Pinpoint the cell where the given text exists, returning its (X, Y) midpoint coordinate. 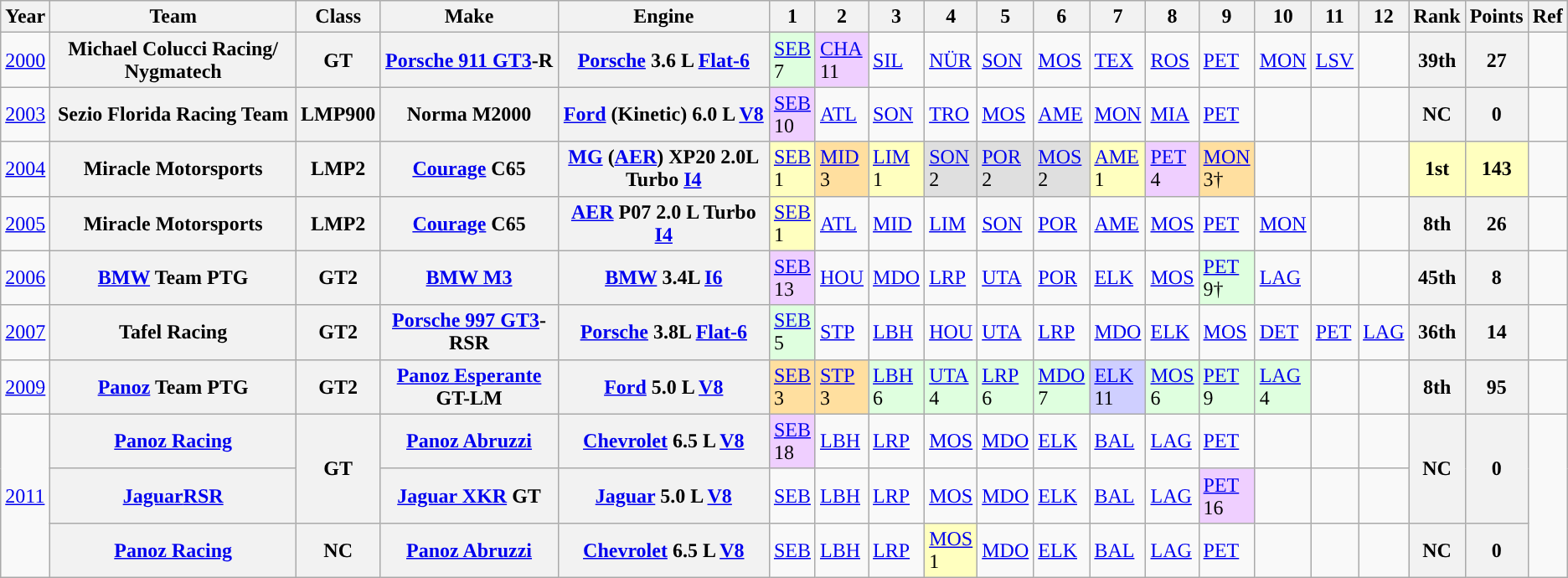
Rank (1437, 17)
14 (1496, 332)
PET9† (1226, 278)
LBH6 (896, 387)
Class (338, 17)
PET16 (1226, 496)
Ref (1548, 17)
LSV (1334, 60)
5 (1005, 17)
MOS1 (952, 550)
MDO7 (1062, 387)
Porsche 911 GT3-R (469, 60)
SON2 (952, 169)
2011 (25, 496)
TEX (1117, 60)
2005 (25, 223)
Porsche 997 GT3-RSR (469, 332)
Ford 5.0 L V8 (663, 387)
Engine (663, 17)
143 (1496, 169)
SEB7 (792, 60)
PET9 (1226, 387)
45th (1437, 278)
36th (1437, 332)
PET4 (1173, 169)
Team (173, 17)
UTA4 (952, 387)
2006 (25, 278)
Year (25, 17)
SIL (896, 60)
ELK11 (1117, 387)
9 (1226, 17)
Michael Colucci Racing/ Nygmatech (173, 60)
39th (1437, 60)
POR2 (1005, 169)
1st (1437, 169)
Panoz Team PTG (173, 387)
JaguarRSR (173, 496)
MOS6 (1173, 387)
LAG4 (1283, 387)
2 (841, 17)
SEB3 (792, 387)
LIM1 (896, 169)
Porsche 3.8L Flat-6 (663, 332)
MID (896, 223)
Ford (Kinetic) 6.0 L V8 (663, 114)
1 (792, 17)
27 (1496, 60)
MOS2 (1062, 169)
2007 (25, 332)
Tafel Racing (173, 332)
2000 (25, 60)
Jaguar 5.0 L V8 (663, 496)
Make (469, 17)
SEB18 (792, 441)
BMW Team PTG (173, 278)
7 (1117, 17)
LMP900 (338, 114)
MON3† (1226, 169)
CHA11 (841, 60)
Porsche 3.6 L Flat-6 (663, 60)
DET (1283, 332)
95 (1496, 387)
BMW 3.4L I6 (663, 278)
STP (841, 332)
LRP6 (1005, 387)
MG (AER) XP20 2.0L Turbo I4 (663, 169)
2009 (25, 387)
Jaguar XKR GT (469, 496)
3 (896, 17)
26 (1496, 223)
STP3 (841, 387)
11 (1334, 17)
Norma M2000 (469, 114)
4 (952, 17)
2004 (25, 169)
TRO (952, 114)
2003 (25, 114)
6 (1062, 17)
Points (1496, 17)
NÜR (952, 60)
Sezio Florida Racing Team (173, 114)
SEB10 (792, 114)
AME1 (1117, 169)
12 (1384, 17)
MID3 (841, 169)
AER P07 2.0 L Turbo I4 (663, 223)
SEB13 (792, 278)
LIM (952, 223)
SEB5 (792, 332)
ROS (1173, 60)
10 (1283, 17)
MIA (1173, 114)
Panoz Esperante GT-LM (469, 387)
BMW M3 (469, 278)
